Extract the [X, Y] coordinate from the center of the cell holding the provided text.  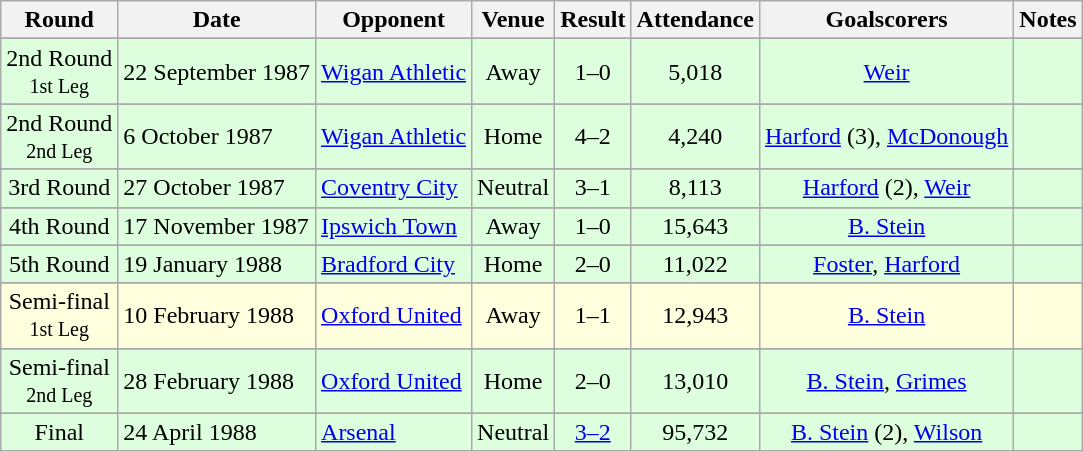
Notes [1048, 20]
Result [593, 20]
3–1 [593, 188]
24 April 1988 [217, 432]
Harford (2), Weir [886, 188]
3–2 [593, 432]
6 October 1987 [217, 136]
4th Round [60, 226]
Harford (3), McDonough [886, 136]
4,240 [695, 136]
B. Stein (2), Wilson [886, 432]
Date [217, 20]
Foster, Harford [886, 264]
22 September 1987 [217, 72]
Final [60, 432]
Goalscorers [886, 20]
95,732 [695, 432]
11,022 [695, 264]
1–1 [593, 316]
5,018 [695, 72]
12,943 [695, 316]
15,643 [695, 226]
Round [60, 20]
Bradford City [394, 264]
27 October 1987 [217, 188]
Attendance [695, 20]
Ipswich Town [394, 226]
Semi-final1st Leg [60, 316]
28 February 1988 [217, 380]
10 February 1988 [217, 316]
3rd Round [60, 188]
Venue [514, 20]
2nd Round1st Leg [60, 72]
2nd Round2nd Leg [60, 136]
13,010 [695, 380]
Coventry City [394, 188]
19 January 1988 [217, 264]
B. Stein, Grimes [886, 380]
8,113 [695, 188]
Opponent [394, 20]
Semi-final2nd Leg [60, 380]
4–2 [593, 136]
17 November 1987 [217, 226]
5th Round [60, 264]
Arsenal [394, 432]
Weir [886, 72]
